Extract the [X, Y] coordinate from the center of the cell holding the provided text.  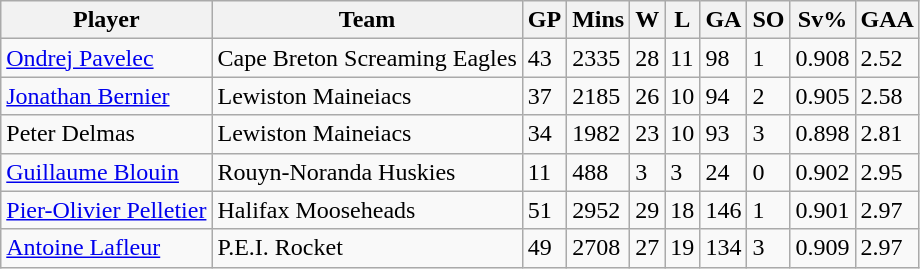
0.905 [822, 96]
2.52 [887, 58]
49 [544, 248]
GA [724, 20]
27 [648, 248]
1982 [598, 134]
146 [724, 210]
Player [106, 20]
2952 [598, 210]
23 [648, 134]
W [648, 20]
488 [598, 172]
51 [544, 210]
Ondrej Pavelec [106, 58]
Sv% [822, 20]
34 [544, 134]
L [682, 20]
Cape Breton Screaming Eagles [367, 58]
18 [682, 210]
2.95 [887, 172]
2.81 [887, 134]
0.909 [822, 248]
26 [648, 96]
2 [768, 96]
0.898 [822, 134]
Rouyn-Noranda Huskies [367, 172]
Antoine Lafleur [106, 248]
Mins [598, 20]
Guillaume Blouin [106, 172]
28 [648, 58]
P.E.I. Rocket [367, 248]
0.902 [822, 172]
Peter Delmas [106, 134]
GP [544, 20]
94 [724, 96]
2.58 [887, 96]
19 [682, 248]
93 [724, 134]
0 [768, 172]
43 [544, 58]
37 [544, 96]
Team [367, 20]
0.901 [822, 210]
24 [724, 172]
2708 [598, 248]
SO [768, 20]
0.908 [822, 58]
98 [724, 58]
2335 [598, 58]
Jonathan Bernier [106, 96]
GAA [887, 20]
29 [648, 210]
134 [724, 248]
2185 [598, 96]
Pier-Olivier Pelletier [106, 210]
Halifax Mooseheads [367, 210]
